Pinpoint the cell where the given text exists, returning its (x, y) midpoint coordinate. 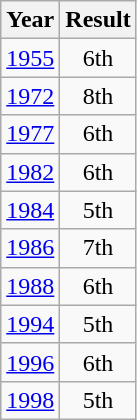
8th (98, 96)
Year (30, 20)
1994 (30, 324)
Result (98, 20)
1988 (30, 286)
1972 (30, 96)
1955 (30, 58)
1977 (30, 134)
1986 (30, 248)
1998 (30, 400)
7th (98, 248)
1982 (30, 172)
1996 (30, 362)
1984 (30, 210)
